Pinpoint the cell where the given text exists, returning its (x, y) midpoint coordinate. 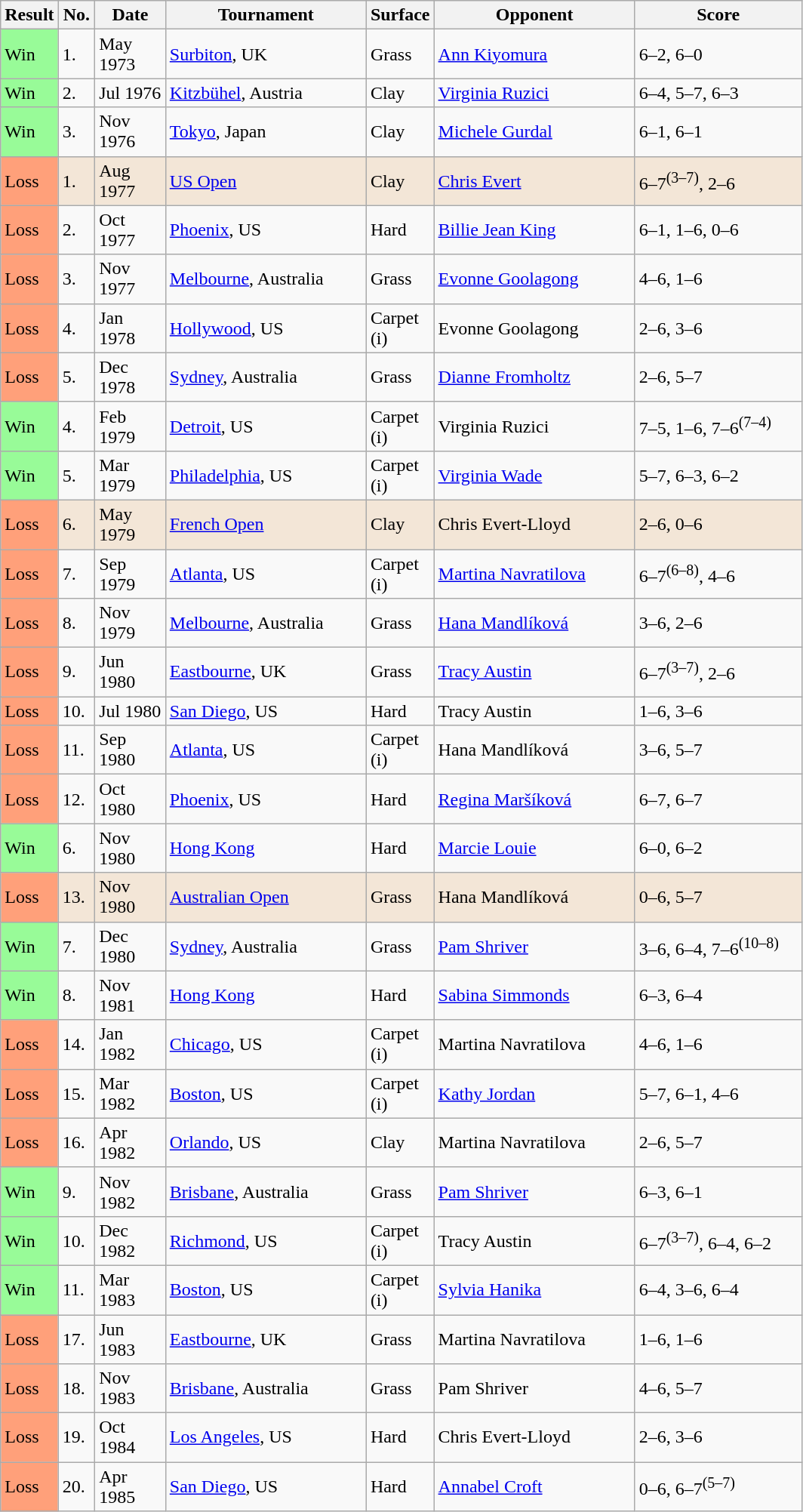
Hollywood, US (266, 328)
US Open (266, 181)
5–7, 6–3, 6–2 (718, 476)
Sylvia Hanika (534, 1289)
Jan 1982 (131, 1045)
Nov 1979 (131, 624)
Jan 1978 (131, 328)
1–6, 1–6 (718, 1339)
Sep 1979 (131, 574)
Jul 1976 (131, 93)
Surbiton, UK (266, 54)
Kathy Jordan (534, 1093)
Richmond, US (266, 1241)
6–7(6–8), 4–6 (718, 574)
Chicago, US (266, 1045)
Orlando, US (266, 1143)
Jul 1980 (131, 711)
13. (77, 897)
2–6, 0–6 (718, 524)
Jun 1980 (131, 672)
Oct 1980 (131, 799)
Oct 1977 (131, 229)
Chris Evert (534, 181)
5–7, 6–1, 4–6 (718, 1093)
6–4, 3–6, 6–4 (718, 1289)
Surface (400, 15)
Tokyo, Japan (266, 131)
Nov 1983 (131, 1389)
Score (718, 15)
6–1, 1–6, 0–6 (718, 229)
May 1979 (131, 524)
Feb 1979 (131, 426)
16. (77, 1143)
14. (77, 1045)
No. (77, 15)
1–6, 3–6 (718, 711)
Australian Open (266, 897)
Nov 1976 (131, 131)
Dec 1978 (131, 377)
6–1, 6–1 (718, 131)
17. (77, 1339)
19. (77, 1437)
6–7, 6–7 (718, 799)
3–6, 5–7 (718, 750)
Mar 1983 (131, 1289)
Detroit, US (266, 426)
Mar 1979 (131, 476)
6–2, 6–0 (718, 54)
12. (77, 799)
Marcie Louie (534, 848)
6–3, 6–1 (718, 1191)
Kitzbühel, Austria (266, 93)
Los Angeles, US (266, 1437)
3–6, 2–6 (718, 624)
Jun 1983 (131, 1339)
Michele Gurdal (534, 131)
3–6, 6–4, 7–6(10–8) (718, 947)
Sep 1980 (131, 750)
Aug 1977 (131, 181)
Dianne Fromholtz (534, 377)
Mar 1982 (131, 1093)
Dec 1980 (131, 947)
Oct 1984 (131, 1437)
Ann Kiyomura (534, 54)
Nov 1981 (131, 995)
Opponent (534, 15)
20. (77, 1487)
18. (77, 1389)
Billie Jean King (534, 229)
Apr 1982 (131, 1143)
Nov 1982 (131, 1191)
0–6, 5–7 (718, 897)
Nov 1977 (131, 279)
6–7(3–7), 6–4, 6–2 (718, 1241)
French Open (266, 524)
6–4, 5–7, 6–3 (718, 93)
Sabina Simmonds (534, 995)
6–0, 6–2 (718, 848)
15. (77, 1093)
Result (29, 15)
May 1973 (131, 54)
Annabel Croft (534, 1487)
4–6, 5–7 (718, 1389)
Virginia Wade (534, 476)
Date (131, 15)
Regina Maršíková (534, 799)
7–5, 1–6, 7–6(7–4) (718, 426)
6–3, 6–4 (718, 995)
Tournament (266, 15)
0–6, 6–7(5–7) (718, 1487)
Apr 1985 (131, 1487)
Philadelphia, US (266, 476)
Dec 1982 (131, 1241)
